Search for the cell housing the specified text and yield its (X, Y) center coordinate. 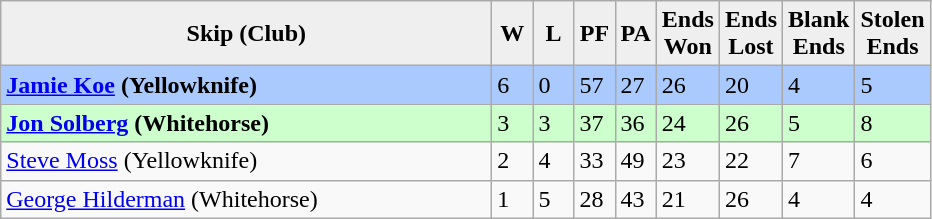
21 (688, 199)
22 (750, 161)
Ends Won (688, 34)
PF (594, 34)
20 (750, 85)
36 (636, 123)
Skip (Club) (246, 34)
37 (594, 123)
Steve Moss (Yellowknife) (246, 161)
7 (819, 161)
2 (512, 161)
PA (636, 34)
L (554, 34)
Jon Solberg (Whitehorse) (246, 123)
27 (636, 85)
Stolen Ends (892, 34)
43 (636, 199)
1 (512, 199)
Jamie Koe (Yellowknife) (246, 85)
8 (892, 123)
49 (636, 161)
23 (688, 161)
24 (688, 123)
Blank Ends (819, 34)
Ends Lost (750, 34)
W (512, 34)
0 (554, 85)
George Hilderman (Whitehorse) (246, 199)
57 (594, 85)
33 (594, 161)
28 (594, 199)
